Scan for the cell matching the given text and deliver its (x, y) coordinate at center. 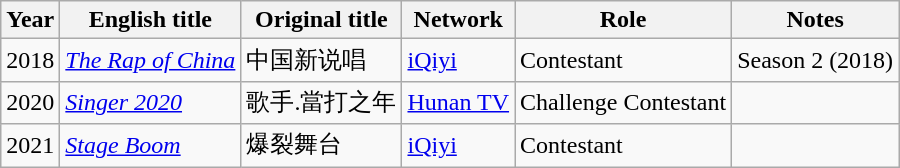
Year (30, 20)
Original title (322, 20)
Hunan TV (458, 102)
Notes (816, 20)
English title (150, 20)
2020 (30, 102)
2018 (30, 60)
Stage Boom (150, 146)
The Rap of China (150, 60)
Challenge Contestant (624, 102)
中国新说唱 (322, 60)
Role (624, 20)
爆裂舞台 (322, 146)
Network (458, 20)
Season 2 (2018) (816, 60)
2021 (30, 146)
歌手.當打之年 (322, 102)
Singer 2020 (150, 102)
